For the text-containing cell, return its midpoint in [x, y] coordinate format. 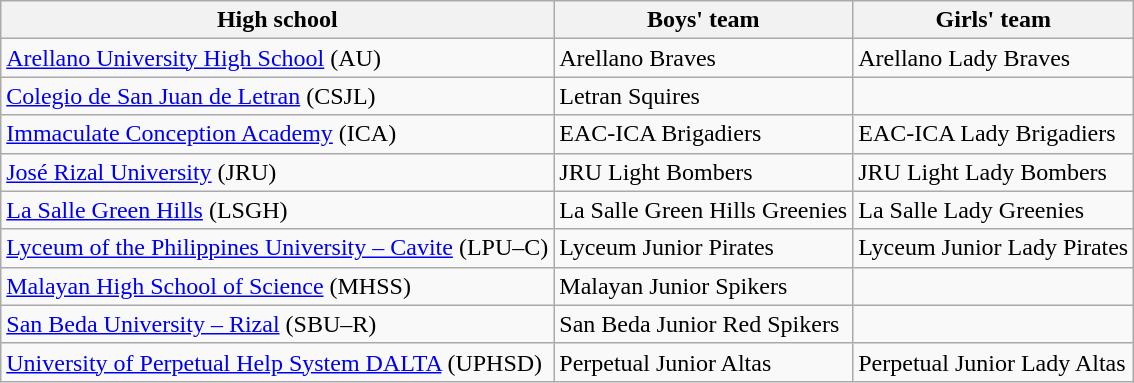
Letran Squires [704, 96]
High school [278, 20]
Immaculate Conception Academy (ICA) [278, 134]
Boys' team [704, 20]
Arellano Lady Braves [994, 58]
Perpetual Junior Lady Altas [994, 362]
EAC-ICA Brigadiers [704, 134]
Girls' team [994, 20]
Malayan Junior Spikers [704, 286]
Lyceum Junior Pirates [704, 248]
University of Perpetual Help System DALTA (UPHSD) [278, 362]
Arellano University High School (AU) [278, 58]
Perpetual Junior Altas [704, 362]
José Rizal University (JRU) [278, 172]
Lyceum of the Philippines University – Cavite (LPU–C) [278, 248]
JRU Light Bombers [704, 172]
Malayan High School of Science (MHSS) [278, 286]
La Salle Green Hills (LSGH) [278, 210]
San Beda Junior Red Spikers [704, 324]
La Salle Lady Greenies [994, 210]
La Salle Green Hills Greenies [704, 210]
Arellano Braves [704, 58]
Lyceum Junior Lady Pirates [994, 248]
San Beda University – Rizal (SBU–R) [278, 324]
EAC-ICA Lady Brigadiers [994, 134]
Colegio de San Juan de Letran (CSJL) [278, 96]
JRU Light Lady Bombers [994, 172]
